Output the [X, Y] coordinate of the center of the cell containing the given text.  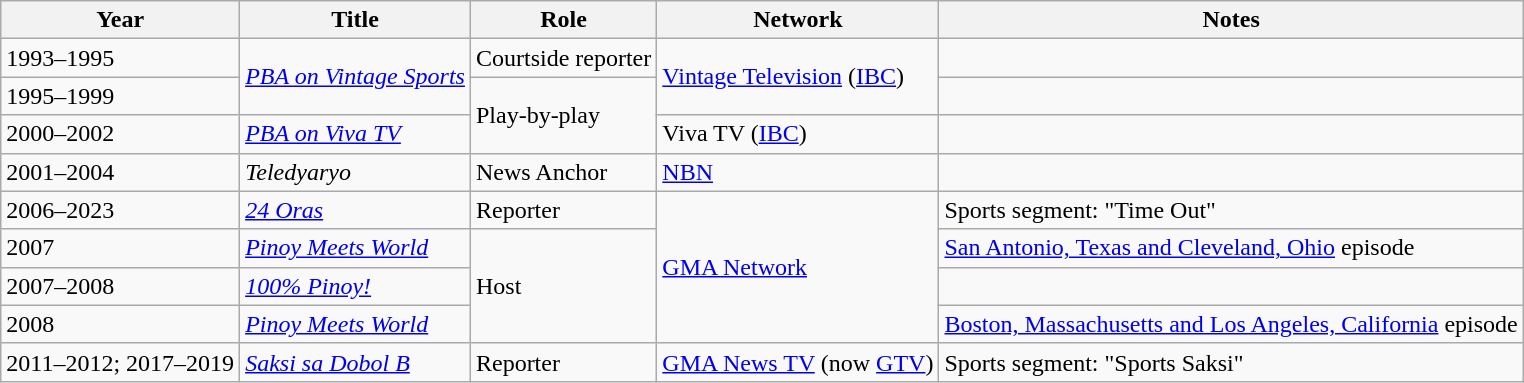
Viva TV (IBC) [798, 134]
Host [563, 286]
News Anchor [563, 172]
Network [798, 20]
24 Oras [356, 210]
Vintage Television (IBC) [798, 77]
2007 [120, 248]
GMA News TV (now GTV) [798, 362]
Boston, Massachusetts and Los Angeles, California episode [1231, 324]
100% Pinoy! [356, 286]
Sports segment: "Time Out" [1231, 210]
NBN [798, 172]
Year [120, 20]
Notes [1231, 20]
2001–2004 [120, 172]
2011–2012; 2017–2019 [120, 362]
PBA on Vintage Sports [356, 77]
2006–2023 [120, 210]
San Antonio, Texas and Cleveland, Ohio episode [1231, 248]
GMA Network [798, 267]
1993–1995 [120, 58]
Role [563, 20]
2000–2002 [120, 134]
Sports segment: "Sports Saksi" [1231, 362]
Teledyaryo [356, 172]
2008 [120, 324]
Courtside reporter [563, 58]
Play-by-play [563, 115]
1995–1999 [120, 96]
2007–2008 [120, 286]
Title [356, 20]
PBA on Viva TV [356, 134]
Saksi sa Dobol B [356, 362]
